Search for the cell housing the specified text and yield its (x, y) center coordinate. 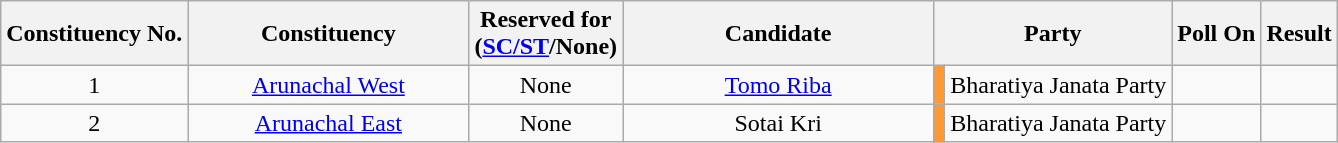
Arunachal West (328, 85)
Candidate (778, 34)
Party (1053, 34)
Constituency (328, 34)
2 (94, 123)
Result (1299, 34)
Reserved for(SC/ST/None) (546, 34)
Tomo Riba (778, 85)
Arunachal East (328, 123)
Poll On (1216, 34)
1 (94, 85)
Constituency No. (94, 34)
Sotai Kri (778, 123)
